Output the [X, Y] coordinate of the center of the cell containing the given text.  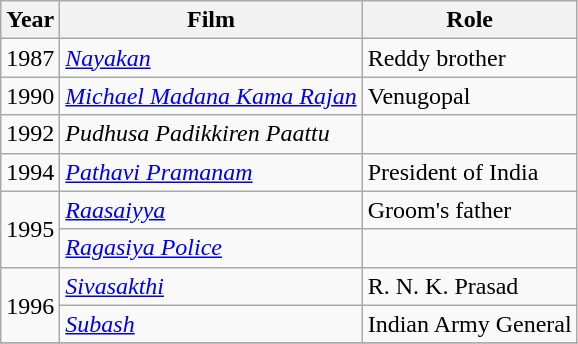
Film [211, 20]
1995 [30, 229]
Indian Army General [470, 324]
Pudhusa Padikkiren Paattu [211, 134]
Groom's father [470, 210]
Raasaiyya [211, 210]
1987 [30, 58]
Pathavi Pramanam [211, 172]
1996 [30, 305]
1992 [30, 134]
Reddy brother [470, 58]
Subash [211, 324]
Michael Madana Kama Rajan [211, 96]
Role [470, 20]
Sivasakthi [211, 286]
1994 [30, 172]
Year [30, 20]
Venugopal [470, 96]
R. N. K. Prasad [470, 286]
1990 [30, 96]
President of India [470, 172]
Ragasiya Police [211, 248]
Nayakan [211, 58]
